From the cell containing the given text, extract its center point as [x, y] coordinate. 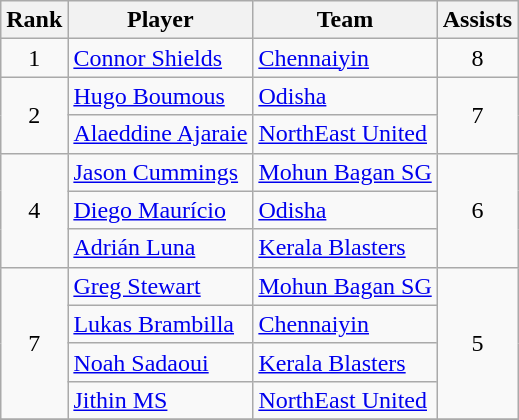
Assists [477, 20]
6 [477, 210]
Jason Cummings [160, 172]
2 [34, 115]
Rank [34, 20]
Jithin MS [160, 400]
8 [477, 58]
5 [477, 343]
Player [160, 20]
Alaeddine Ajaraie [160, 134]
Greg Stewart [160, 286]
4 [34, 210]
Team [345, 20]
Connor Shields [160, 58]
Hugo Boumous [160, 96]
Noah Sadaoui [160, 362]
Lukas Brambilla [160, 324]
Adrián Luna [160, 248]
Diego Maurício [160, 210]
1 [34, 58]
